Scan for the cell matching the given text and deliver its [x, y] coordinate at center. 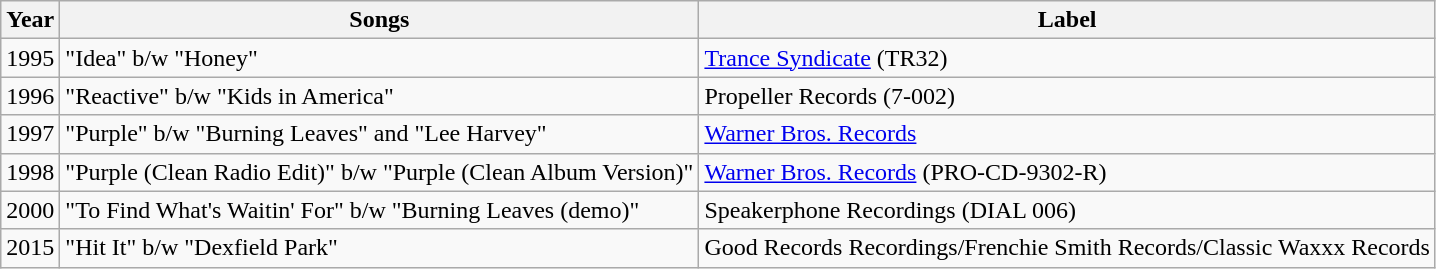
"Purple (Clean Radio Edit)" b/w "Purple (Clean Album Version)" [380, 172]
2015 [30, 248]
Year [30, 20]
Warner Bros. Records (PRO-CD-9302-R) [1068, 172]
"Reactive" b/w "Kids in America" [380, 96]
Speakerphone Recordings (DIAL 006) [1068, 210]
1995 [30, 58]
"To Find What's Waitin' For" b/w "Burning Leaves (demo)" [380, 210]
"Hit It" b/w "Dexfield Park" [380, 248]
Songs [380, 20]
"Purple" b/w "Burning Leaves" and "Lee Harvey" [380, 134]
Warner Bros. Records [1068, 134]
Label [1068, 20]
1996 [30, 96]
Trance Syndicate (TR32) [1068, 58]
"Idea" b/w "Honey" [380, 58]
Propeller Records (7-002) [1068, 96]
Good Records Recordings/Frenchie Smith Records/Classic Waxxx Records [1068, 248]
1998 [30, 172]
2000 [30, 210]
1997 [30, 134]
